Determine the [x, y] coordinate at the center of the cell enclosing the given text.  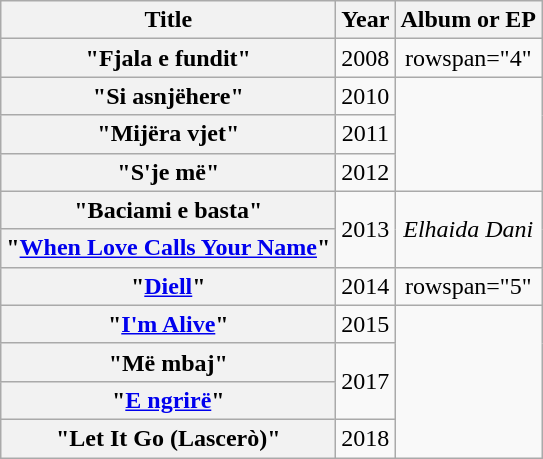
2018 [366, 438]
Album or EP [468, 20]
"Diell" [168, 286]
"I'm Alive" [168, 324]
2015 [366, 324]
rowspan="4" [468, 58]
2017 [366, 381]
Title [168, 20]
2011 [366, 134]
2013 [366, 229]
"Baciami e basta" [168, 210]
"Si asnjëhere" [168, 96]
"When Love Calls Your Name" [168, 248]
Year [366, 20]
"Let It Go (Lascerò)" [168, 438]
rowspan="5" [468, 286]
2010 [366, 96]
2014 [366, 286]
Elhaida Dani [468, 229]
2012 [366, 172]
"Mijëra vjet" [168, 134]
"Më mbaj" [168, 362]
2008 [366, 58]
"Fjala e fundit" [168, 58]
"S'je më" [168, 172]
"E ngrirë" [168, 400]
